Search for the cell housing the specified text and yield its [X, Y] center coordinate. 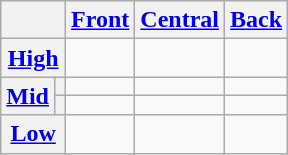
Low [34, 134]
Central [180, 20]
Front [100, 20]
High [34, 58]
Back [256, 20]
Mid [28, 96]
